Detect which cell encompasses the target text, then output its [X, Y] center coordinate. 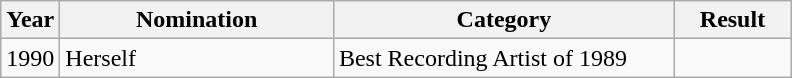
Year [30, 20]
Result [732, 20]
Nomination [197, 20]
1990 [30, 58]
Herself [197, 58]
Category [504, 20]
Best Recording Artist of 1989 [504, 58]
